Return (X, Y) of the center of cell containing provided text 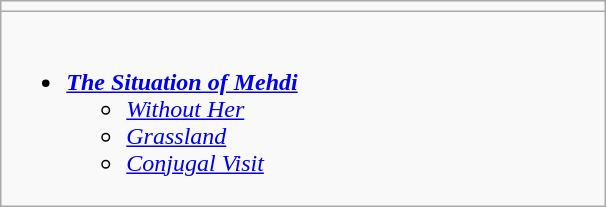
The Situation of MehdiWithout HerGrasslandConjugal Visit (304, 109)
